Pinpoint the cell where the given text exists, returning its [x, y] midpoint coordinate. 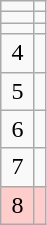
8 [18, 205]
4 [18, 53]
7 [18, 167]
5 [18, 91]
6 [18, 129]
